Return (x, y) of the center of cell containing provided text 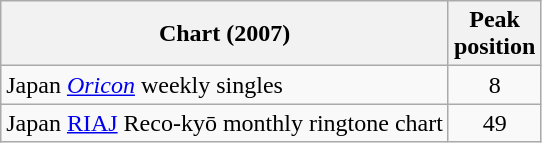
Japan RIAJ Reco-kyō monthly ringtone chart (225, 123)
8 (494, 85)
Peakposition (494, 34)
49 (494, 123)
Chart (2007) (225, 34)
Japan Oricon weekly singles (225, 85)
